Return the [X, Y] coordinate for the center point of the cell that contains the specified text.  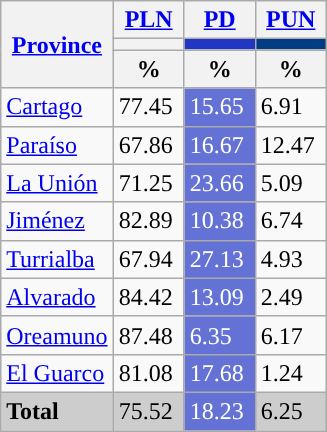
El Guarco [57, 373]
6.74 [290, 221]
Jiménez [57, 221]
82.89 [148, 221]
16.67 [220, 145]
81.08 [148, 373]
La Unión [57, 183]
Province [57, 44]
75.52 [148, 411]
13.09 [220, 297]
Cartago [57, 107]
Paraíso [57, 145]
6.17 [290, 335]
6.25 [290, 411]
2.49 [290, 297]
10.38 [220, 221]
84.42 [148, 297]
67.86 [148, 145]
5.09 [290, 183]
18.23 [220, 411]
PD [220, 20]
77.45 [148, 107]
6.91 [290, 107]
71.25 [148, 183]
Total [57, 411]
17.68 [220, 373]
Alvarado [57, 297]
Turrialba [57, 259]
15.65 [220, 107]
27.13 [220, 259]
87.48 [148, 335]
23.66 [220, 183]
Oreamuno [57, 335]
67.94 [148, 259]
6.35 [220, 335]
PLN [148, 20]
PUN [290, 20]
1.24 [290, 373]
4.93 [290, 259]
12.47 [290, 145]
